Find where the given text appears and provide that cell's center as [x, y] coordinate. 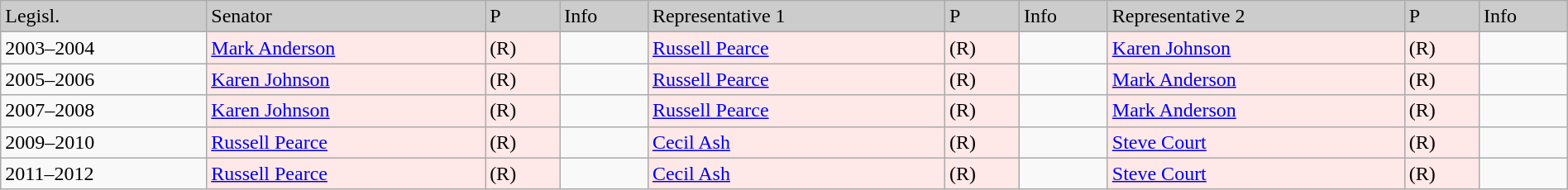
2003–2004 [104, 48]
2009–2010 [104, 142]
Legisl. [104, 17]
2011–2012 [104, 173]
Representative 2 [1255, 17]
2005–2006 [104, 79]
2007–2008 [104, 111]
Senator [346, 17]
Representative 1 [796, 17]
